Pinpoint the cell where the given text exists, returning its [X, Y] midpoint coordinate. 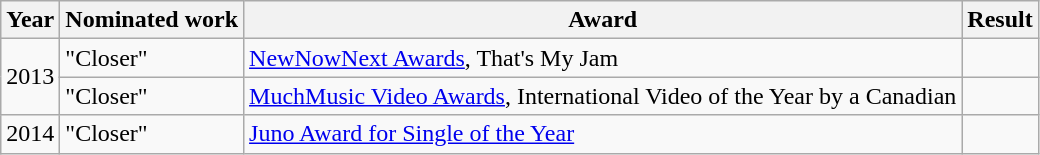
2014 [30, 134]
Year [30, 20]
Result [1000, 20]
Nominated work [152, 20]
Award [603, 20]
Juno Award for Single of the Year [603, 134]
NewNowNext Awards, That's My Jam [603, 58]
2013 [30, 77]
MuchMusic Video Awards, International Video of the Year by a Canadian [603, 96]
